Scan for the cell matching the given text and deliver its [x, y] coordinate at center. 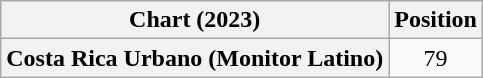
Costa Rica Urbano (Monitor Latino) [195, 58]
79 [436, 58]
Chart (2023) [195, 20]
Position [436, 20]
